Detect which cell encompasses the target text, then output its (X, Y) center coordinate. 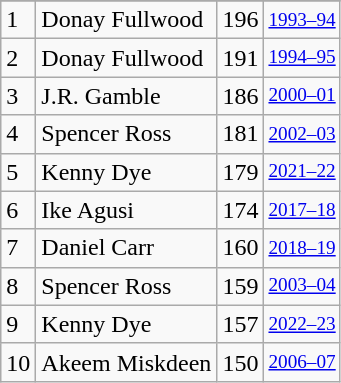
1993–94 (302, 20)
181 (240, 134)
2018–19 (302, 248)
6 (18, 210)
196 (240, 20)
159 (240, 286)
Daniel Carr (126, 248)
4 (18, 134)
2021–22 (302, 172)
J.R. Gamble (126, 96)
3 (18, 96)
174 (240, 210)
2017–18 (302, 210)
5 (18, 172)
2006–07 (302, 362)
150 (240, 362)
1994–95 (302, 58)
Akeem Miskdeen (126, 362)
186 (240, 96)
1 (18, 20)
160 (240, 248)
2000–01 (302, 96)
9 (18, 324)
8 (18, 286)
2022–23 (302, 324)
2 (18, 58)
191 (240, 58)
7 (18, 248)
Ike Agusi (126, 210)
2003–04 (302, 286)
179 (240, 172)
157 (240, 324)
2002–03 (302, 134)
10 (18, 362)
